Return (x, y) of the center of cell containing provided text 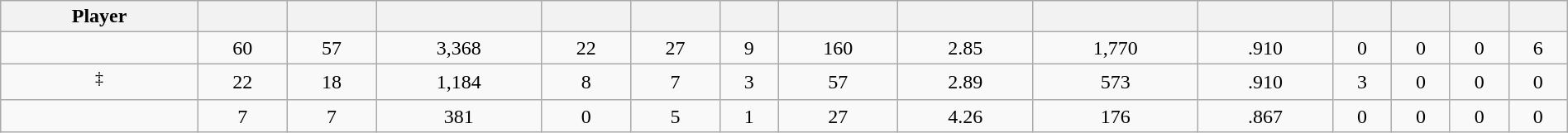
Player (99, 17)
60 (242, 48)
160 (839, 48)
5 (676, 116)
381 (459, 116)
6 (1538, 48)
‡ (99, 83)
8 (586, 83)
573 (1116, 83)
2.89 (966, 83)
.867 (1265, 116)
1 (749, 116)
2.85 (966, 48)
4.26 (966, 116)
9 (749, 48)
1,184 (459, 83)
176 (1116, 116)
1,770 (1116, 48)
18 (332, 83)
3,368 (459, 48)
